Provide the [x, y] coordinate of the cell's center where the given text is located.  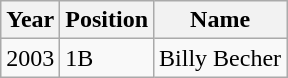
2003 [30, 58]
1B [107, 58]
Position [107, 20]
Year [30, 20]
Billy Becher [220, 58]
Name [220, 20]
